Locate the cell with the specified text and output its [X, Y] center coordinate. 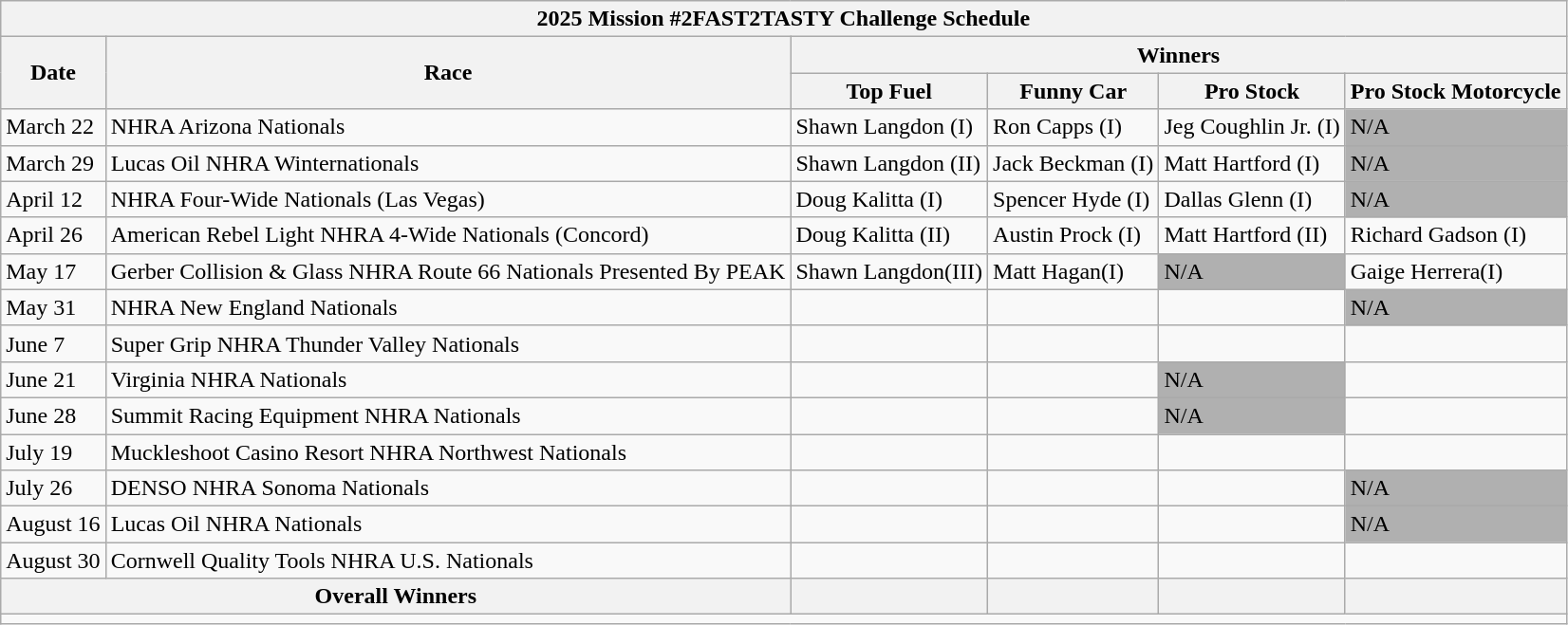
Pro Stock [1252, 91]
Spencer Hyde (I) [1073, 199]
March 29 [53, 163]
Matt Hagan(I) [1073, 271]
June 28 [53, 415]
Overall Winners [396, 597]
April 26 [53, 235]
Matt Hartford (II) [1252, 235]
Jack Beckman (I) [1073, 163]
Pro Stock Motorcycle [1456, 91]
April 12 [53, 199]
Super Grip NHRA Thunder Valley Nationals [448, 343]
Doug Kalitta (II) [889, 235]
NHRA Arizona Nationals [448, 127]
NHRA Four-Wide Nationals (Las Vegas) [448, 199]
Virginia NHRA Nationals [448, 379]
May 17 [53, 271]
May 31 [53, 307]
July 19 [53, 452]
Lucas Oil NHRA Nationals [448, 524]
2025 Mission #2FAST2TASTY Challenge Schedule [784, 19]
August 16 [53, 524]
June 21 [53, 379]
March 22 [53, 127]
Jeg Coughlin Jr. (I) [1252, 127]
Ron Capps (I) [1073, 127]
American Rebel Light NHRA 4-Wide Nationals (Concord) [448, 235]
DENSO NHRA Sonoma Nationals [448, 488]
Race [448, 73]
Gaige Herrera(I) [1456, 271]
June 7 [53, 343]
Funny Car [1073, 91]
August 30 [53, 561]
Summit Racing Equipment NHRA Nationals [448, 415]
Shawn Langdon (II) [889, 163]
Muckleshoot Casino Resort NHRA Northwest Nationals [448, 452]
July 26 [53, 488]
Cornwell Quality Tools NHRA U.S. Nationals [448, 561]
Top Fuel [889, 91]
Austin Prock (I) [1073, 235]
Gerber Collision & Glass NHRA Route 66 Nationals Presented By PEAK [448, 271]
Shawn Langdon(III) [889, 271]
Matt Hartford (I) [1252, 163]
Shawn Langdon (I) [889, 127]
Dallas Glenn (I) [1252, 199]
Richard Gadson (I) [1456, 235]
Doug Kalitta (I) [889, 199]
NHRA New England Nationals [448, 307]
Lucas Oil NHRA Winternationals [448, 163]
Date [53, 73]
Winners [1179, 55]
